Search for the cell housing the specified text and yield its [x, y] center coordinate. 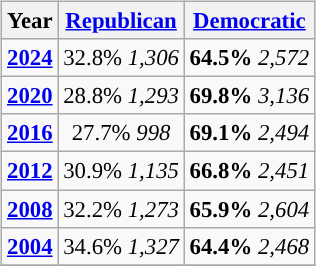
32.8% 1,306 [121, 58]
2016 [30, 133]
2012 [30, 171]
34.6% 1,327 [121, 246]
Republican [121, 21]
2020 [30, 96]
2024 [30, 58]
66.8% 2,451 [249, 171]
27.7% 998 [121, 133]
69.8% 3,136 [249, 96]
64.5% 2,572 [249, 58]
Year [30, 21]
32.2% 1,273 [121, 209]
Democratic [249, 21]
30.9% 1,135 [121, 171]
65.9% 2,604 [249, 209]
69.1% 2,494 [249, 133]
64.4% 2,468 [249, 246]
2008 [30, 209]
28.8% 1,293 [121, 96]
2004 [30, 246]
